From the cell containing the given text, extract its center point as (x, y) coordinate. 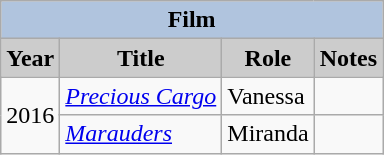
Role (268, 58)
Precious Cargo (141, 96)
Year (30, 58)
Notes (348, 58)
Film (192, 20)
Miranda (268, 134)
Vanessa (268, 96)
Title (141, 58)
2016 (30, 115)
Marauders (141, 134)
